Detect which cell encompasses the target text, then output its (X, Y) center coordinate. 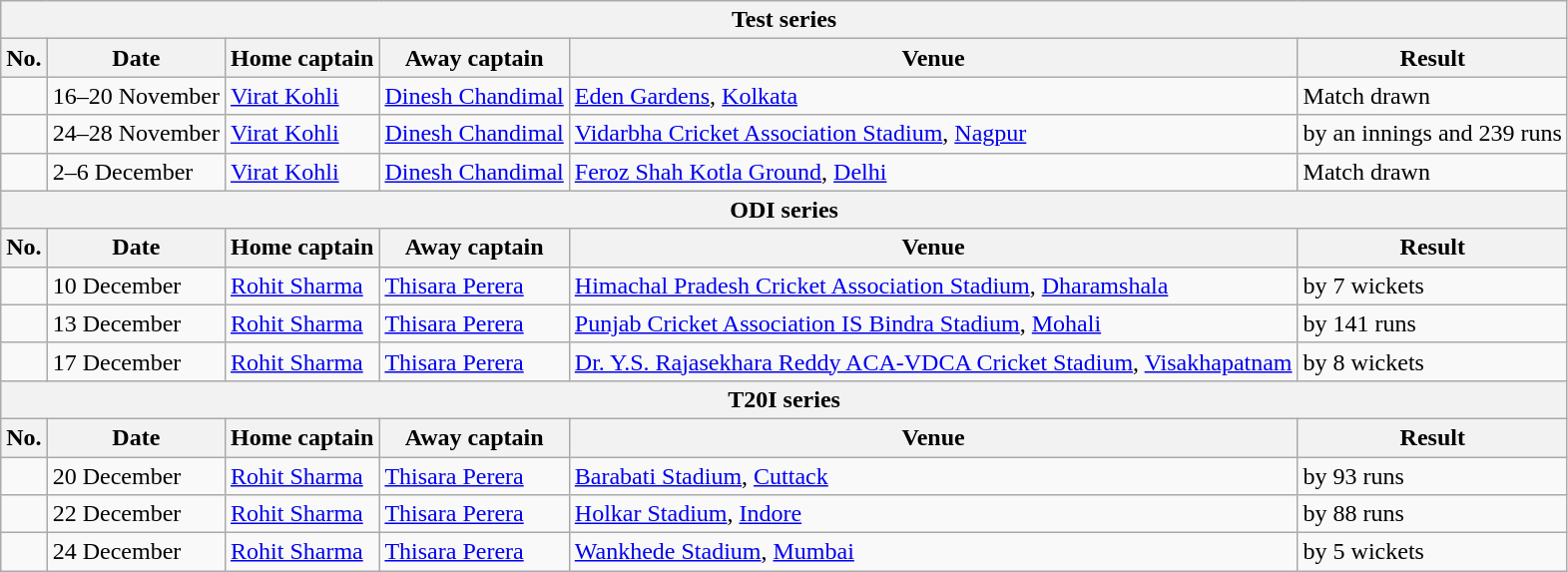
Holkar Stadium, Indore (933, 514)
10 December (136, 286)
Barabati Stadium, Cuttack (933, 476)
20 December (136, 476)
by 5 wickets (1432, 552)
by 88 runs (1432, 514)
Punjab Cricket Association IS Bindra Stadium, Mohali (933, 323)
ODI series (784, 210)
Eden Gardens, Kolkata (933, 96)
22 December (136, 514)
17 December (136, 361)
Feroz Shah Kotla Ground, Delhi (933, 172)
Himachal Pradesh Cricket Association Stadium, Dharamshala (933, 286)
by an innings and 239 runs (1432, 134)
Wankhede Stadium, Mumbai (933, 552)
24–28 November (136, 134)
by 93 runs (1432, 476)
by 8 wickets (1432, 361)
16–20 November (136, 96)
Vidarbha Cricket Association Stadium, Nagpur (933, 134)
13 December (136, 323)
T20I series (784, 399)
by 141 runs (1432, 323)
2–6 December (136, 172)
24 December (136, 552)
Test series (784, 20)
by 7 wickets (1432, 286)
Dr. Y.S. Rajasekhara Reddy ACA-VDCA Cricket Stadium, Visakhapatnam (933, 361)
